Detect which cell encompasses the target text, then output its [x, y] center coordinate. 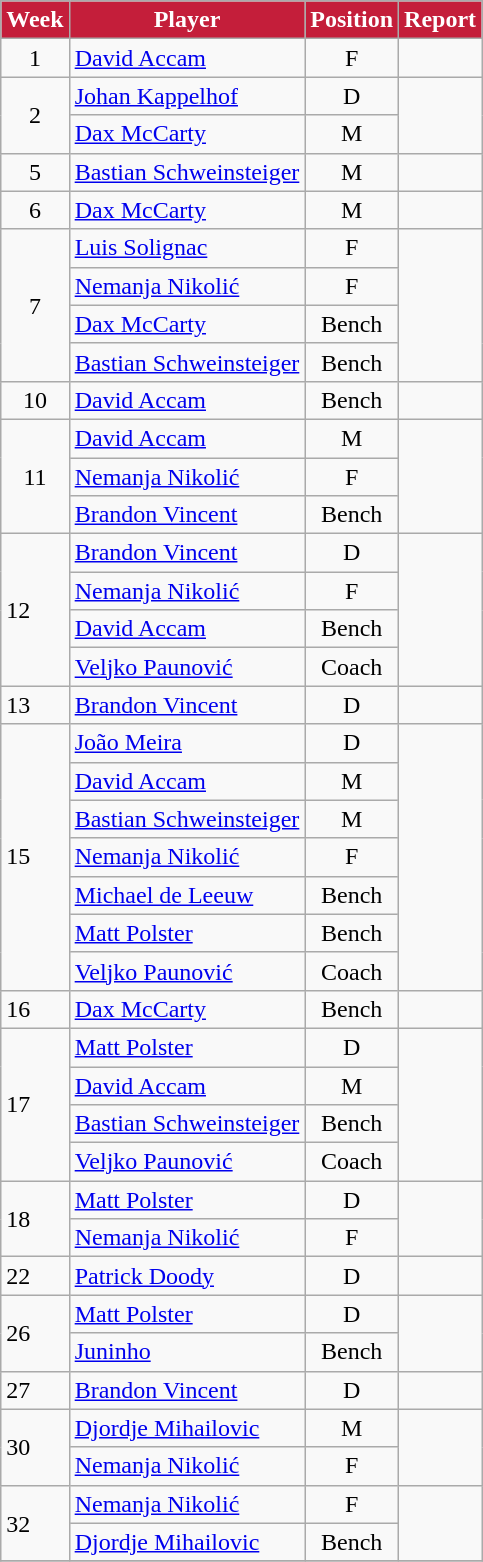
15 [35, 857]
Patrick Doody [187, 1276]
Juninho [187, 1352]
Luis Solignac [187, 248]
João Meira [187, 743]
17 [35, 1104]
Johan Kappelhof [187, 96]
Position [352, 20]
Player [187, 20]
Report [440, 20]
32 [35, 1523]
18 [35, 1219]
30 [35, 1447]
27 [35, 1390]
2 [35, 115]
11 [35, 476]
6 [35, 210]
7 [35, 305]
16 [35, 1009]
26 [35, 1333]
5 [35, 172]
12 [35, 610]
Michael de Leeuw [187, 895]
22 [35, 1276]
13 [35, 705]
10 [35, 400]
1 [35, 58]
Week [35, 20]
